Identify which cell holds the provided text, then report its (x, y) central coordinate. 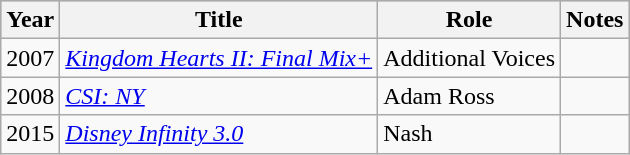
Additional Voices (470, 58)
Title (219, 20)
Year (30, 20)
CSI: NY (219, 96)
Nash (470, 134)
Role (470, 20)
Notes (595, 20)
2015 (30, 134)
Kingdom Hearts II: Final Mix+ (219, 58)
2008 (30, 96)
Adam Ross (470, 96)
Disney Infinity 3.0 (219, 134)
2007 (30, 58)
